Identify which cell holds the provided text, then report its [X, Y] central coordinate. 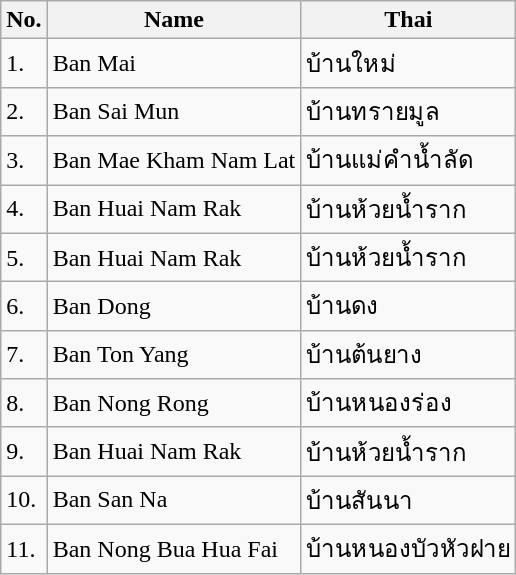
Ban Nong Rong [174, 404]
3. [24, 160]
บ้านใหม่ [408, 64]
7. [24, 354]
บ้านสันนา [408, 500]
1. [24, 64]
บ้านหนองบัวหัวฝาย [408, 548]
5. [24, 258]
11. [24, 548]
Ban Ton Yang [174, 354]
Ban San Na [174, 500]
4. [24, 208]
Ban Sai Mun [174, 112]
บ้านแม่คำน้ำลัด [408, 160]
No. [24, 20]
บ้านทรายมูล [408, 112]
Name [174, 20]
บ้านต้นยาง [408, 354]
Ban Mae Kham Nam Lat [174, 160]
2. [24, 112]
บ้านดง [408, 306]
Thai [408, 20]
Ban Nong Bua Hua Fai [174, 548]
8. [24, 404]
บ้านหนองร่อง [408, 404]
Ban Dong [174, 306]
Ban Mai [174, 64]
6. [24, 306]
10. [24, 500]
9. [24, 452]
